Detect which cell encompasses the target text, then output its (x, y) center coordinate. 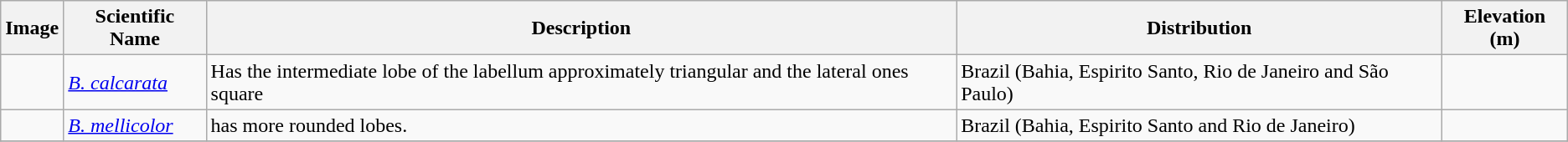
Brazil (Bahia, Espirito Santo, Rio de Janeiro and São Paulo) (1199, 82)
Description (581, 28)
Has the intermediate lobe of the labellum approximately triangular and the lateral ones square (581, 82)
B. mellicolor (135, 125)
has more rounded lobes. (581, 125)
Brazil (Bahia, Espirito Santo and Rio de Janeiro) (1199, 125)
Elevation (m) (1504, 28)
Scientific Name (135, 28)
Distribution (1199, 28)
B. calcarata (135, 82)
Image (32, 28)
